From the cell containing the given text, extract its center point as [X, Y] coordinate. 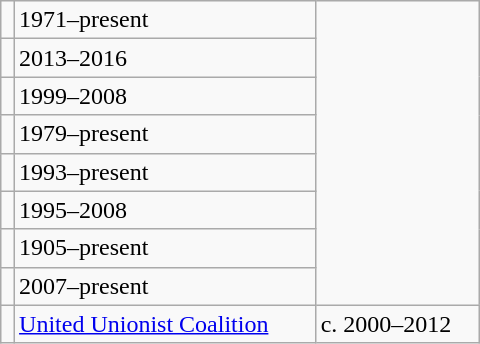
1999–2008 [165, 96]
1979–present [165, 134]
2013–2016 [165, 58]
1905–present [165, 248]
1995–2008 [165, 210]
1971–present [165, 20]
2007–present [165, 286]
1993–present [165, 172]
c. 2000–2012 [397, 324]
United Unionist Coalition [165, 324]
